Return the (X, Y) coordinate for the center point of the cell that contains the specified text.  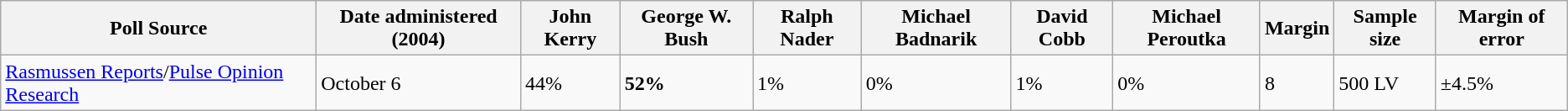
8 (1297, 82)
44% (570, 82)
Poll Source (159, 29)
Margin (1297, 29)
David Cobb (1062, 29)
October 6 (419, 82)
George W. Bush (686, 29)
52% (686, 82)
Date administered (2004) (419, 29)
Michael Badnarik (936, 29)
±4.5% (1501, 82)
500 LV (1385, 82)
Rasmussen Reports/Pulse Opinion Research (159, 82)
Michael Peroutka (1187, 29)
Ralph Nader (807, 29)
John Kerry (570, 29)
Sample size (1385, 29)
Margin of error (1501, 29)
